Capture the cell that displays the provided text and extract its (X, Y) central coordinate. 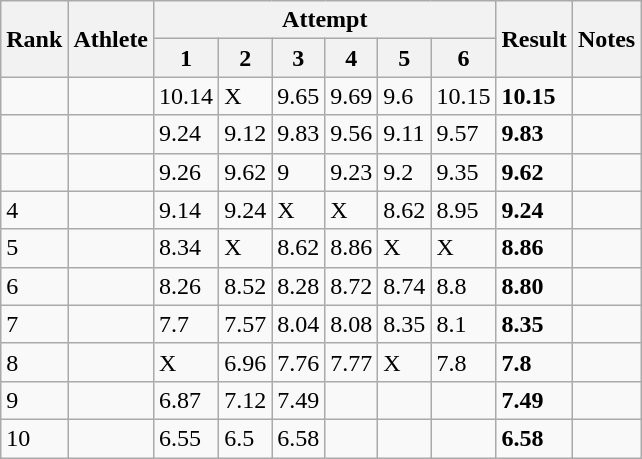
Result (534, 39)
7.7 (186, 324)
Notes (606, 39)
3 (298, 58)
Athlete (111, 39)
Attempt (325, 20)
8.8 (464, 286)
6.5 (246, 438)
8.28 (298, 286)
9.6 (404, 96)
9.11 (404, 134)
7.12 (246, 400)
8.34 (186, 248)
9.56 (352, 134)
7.77 (352, 362)
6.87 (186, 400)
8.52 (246, 286)
7 (34, 324)
6.96 (246, 362)
8 (34, 362)
7.76 (298, 362)
8.80 (534, 286)
8.72 (352, 286)
2 (246, 58)
Rank (34, 39)
8.26 (186, 286)
8.08 (352, 324)
9.23 (352, 172)
8.74 (404, 286)
9.69 (352, 96)
9.2 (404, 172)
6.55 (186, 438)
9.35 (464, 172)
8.04 (298, 324)
9.12 (246, 134)
8.1 (464, 324)
9.26 (186, 172)
9.65 (298, 96)
10.14 (186, 96)
1 (186, 58)
7.57 (246, 324)
8.95 (464, 210)
9.14 (186, 210)
10 (34, 438)
9.57 (464, 134)
